Identify which cell holds the provided text, then report its (x, y) central coordinate. 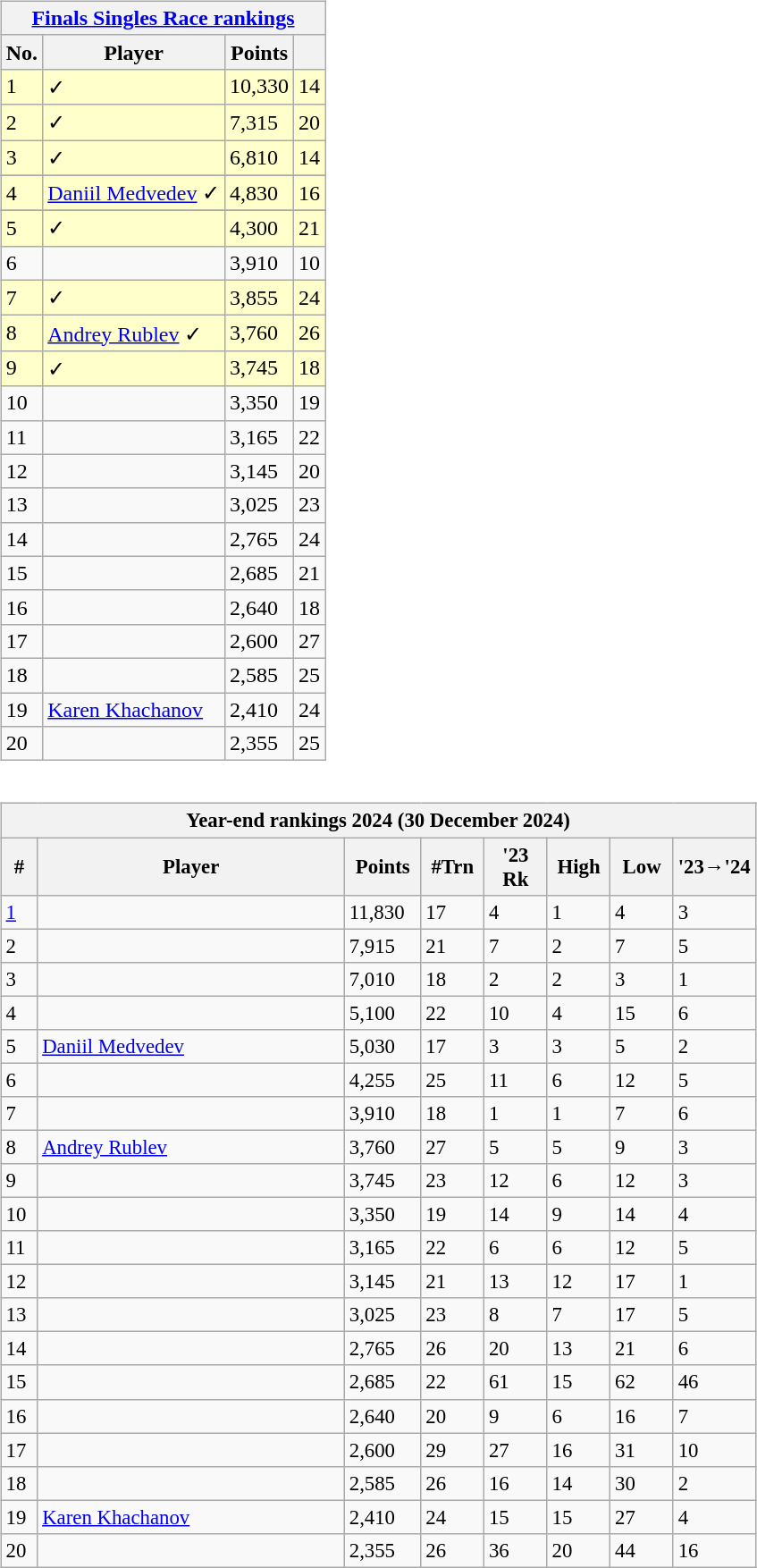
7,915 (383, 946)
'23 Rk (517, 865)
44 (642, 1550)
Daniil Medvedev (191, 1046)
46 (714, 1382)
5,030 (383, 1046)
# (20, 865)
10,330 (259, 87)
Andrey Rublev (191, 1147)
30 (642, 1483)
No. (21, 52)
29 (452, 1450)
4,255 (383, 1080)
62 (642, 1382)
'23→'24 (714, 865)
Low (642, 865)
7,010 (383, 979)
7,315 (259, 122)
High (579, 865)
61 (517, 1382)
6,810 (259, 157)
4,830 (259, 193)
Daniil Medvedev ✓ (134, 193)
Finals Singles Race rankings (163, 18)
36 (517, 1550)
3,855 (259, 298)
4,300 (259, 229)
#Trn (452, 865)
11,830 (383, 912)
Andrey Rublev ✓ (134, 333)
31 (642, 1450)
5,100 (383, 1013)
Year-end rankings 2024 (30 December 2024) (378, 821)
